Provide the (x, y) coordinate of the cell's center where the given text is located.  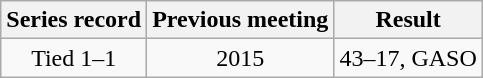
2015 (240, 58)
43–17, GASO (408, 58)
Result (408, 20)
Previous meeting (240, 20)
Tied 1–1 (74, 58)
Series record (74, 20)
